Scan for the cell matching the given text and deliver its (x, y) coordinate at center. 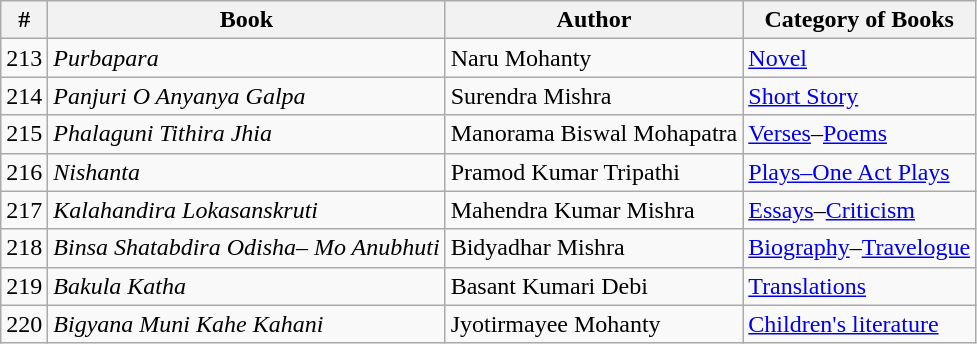
Book (246, 20)
216 (24, 172)
Bakula Katha (246, 286)
Basant Kumari Debi (594, 286)
215 (24, 134)
Kalahandira Lokasanskruti (246, 210)
Plays–One Act Plays (860, 172)
219 (24, 286)
214 (24, 96)
Surendra Mishra (594, 96)
213 (24, 58)
220 (24, 324)
Pramod Kumar Tripathi (594, 172)
Manorama Biswal Mohapatra (594, 134)
Binsa Shatabdira Odisha– Mo Anubhuti (246, 248)
Biography–Travelogue (860, 248)
Essays–Criticism (860, 210)
Children's literature (860, 324)
Author (594, 20)
Jyotirmayee Mohanty (594, 324)
# (24, 20)
Purbapara (246, 58)
Naru Mohanty (594, 58)
218 (24, 248)
Short Story (860, 96)
Panjuri O Anyanya Galpa (246, 96)
Bidyadhar Mishra (594, 248)
Novel (860, 58)
Nishanta (246, 172)
Translations (860, 286)
Bigyana Muni Kahe Kahani (246, 324)
Verses–Poems (860, 134)
217 (24, 210)
Mahendra Kumar Mishra (594, 210)
Category of Books (860, 20)
Phalaguni Tithira Jhia (246, 134)
